Search for the cell housing the specified text and yield its [X, Y] center coordinate. 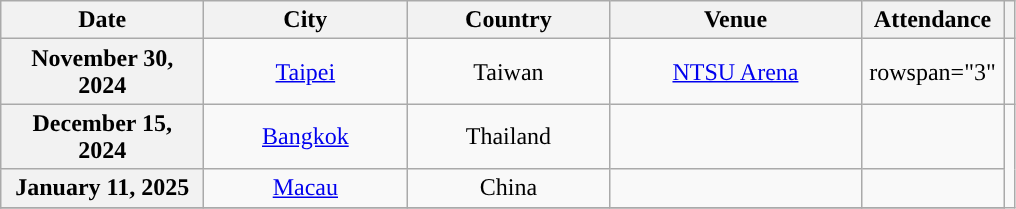
Country [508, 20]
Bangkok [306, 136]
City [306, 20]
Taiwan [508, 72]
Thailand [508, 136]
December 15, 2024 [102, 136]
NTSU Arena [736, 72]
Attendance [932, 20]
Date [102, 20]
November 30, 2024 [102, 72]
January 11, 2025 [102, 188]
Macau [306, 188]
Venue [736, 20]
China [508, 188]
Taipei [306, 72]
rowspan="3" [932, 72]
